Extract the (x, y) coordinate from the center of the cell holding the provided text.  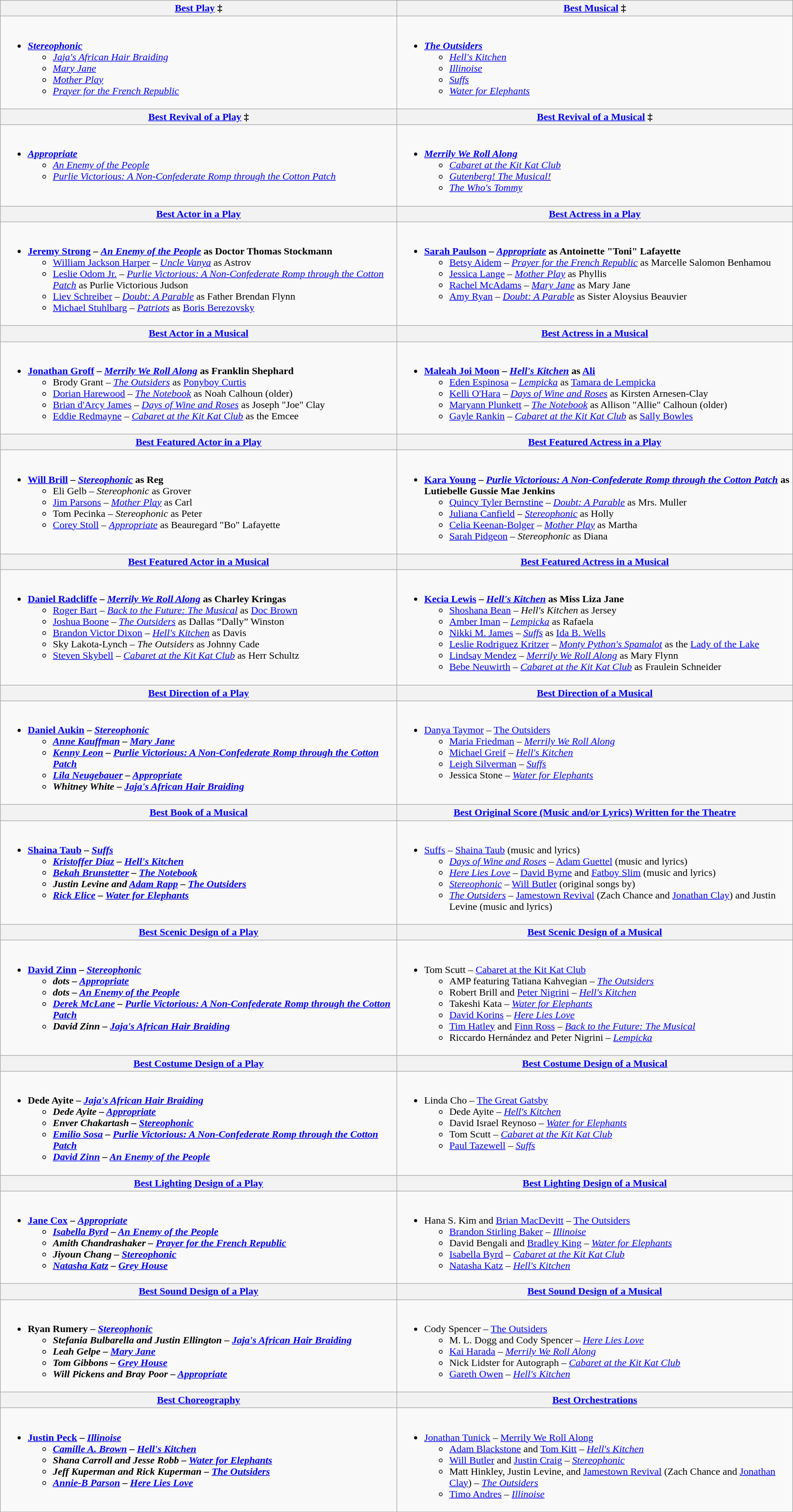
Best Direction of a Musical (595, 693)
Best Costume Design of a Musical (595, 1063)
Best Actress in a Play (595, 214)
Best Original Score (Music and/or Lyrics) Written for the Theatre (595, 813)
Best Direction of a Play (199, 693)
Best Actor in a Musical (199, 334)
Best Lighting Design of a Play (199, 1183)
Best Book of a Musical (199, 813)
Best Featured Actor in a Musical (199, 562)
Best Revival of a Play ‡ (199, 117)
Best Scenic Design of a Play (199, 932)
Best Featured Actress in a Play (595, 442)
Best Actress in a Musical (595, 334)
Best Revival of a Musical ‡ (595, 117)
The OutsidersHell's KitchenIllinoiseSuffsWater for Elephants (595, 63)
Best Actor in a Play (199, 214)
Best Scenic Design of a Musical (595, 932)
Best Musical ‡ (595, 8)
Best Costume Design of a Play (199, 1063)
Best Sound Design of a Play (199, 1291)
Best Orchestrations (595, 1400)
AppropriateAn Enemy of the PeoplePurlie Victorious: A Non-Confederate Romp through the Cotton Patch (199, 165)
Best Lighting Design of a Musical (595, 1183)
Best Featured Actress in a Musical (595, 562)
Best Play ‡ (199, 8)
Merrily We Roll AlongCabaret at the Kit Kat ClubGutenberg! The Musical!The Who's Tommy (595, 165)
Best Choreography (199, 1400)
Best Sound Design of a Musical (595, 1291)
Best Featured Actor in a Play (199, 442)
StereophonicJaja's African Hair BraidingMary JaneMother PlayPrayer for the French Republic (199, 63)
